Provide the (x, y) coordinate of the cell's center where the given text is located.  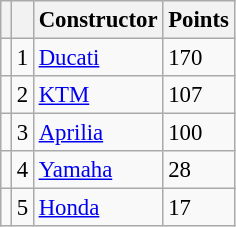
5 (22, 208)
28 (198, 170)
Constructor (98, 20)
107 (198, 95)
Ducati (98, 58)
Aprilia (98, 133)
3 (22, 133)
170 (198, 58)
Yamaha (98, 170)
1 (22, 58)
100 (198, 133)
Points (198, 20)
17 (198, 208)
KTM (98, 95)
Honda (98, 208)
2 (22, 95)
4 (22, 170)
